Identify which cell holds the provided text, then report its [x, y] central coordinate. 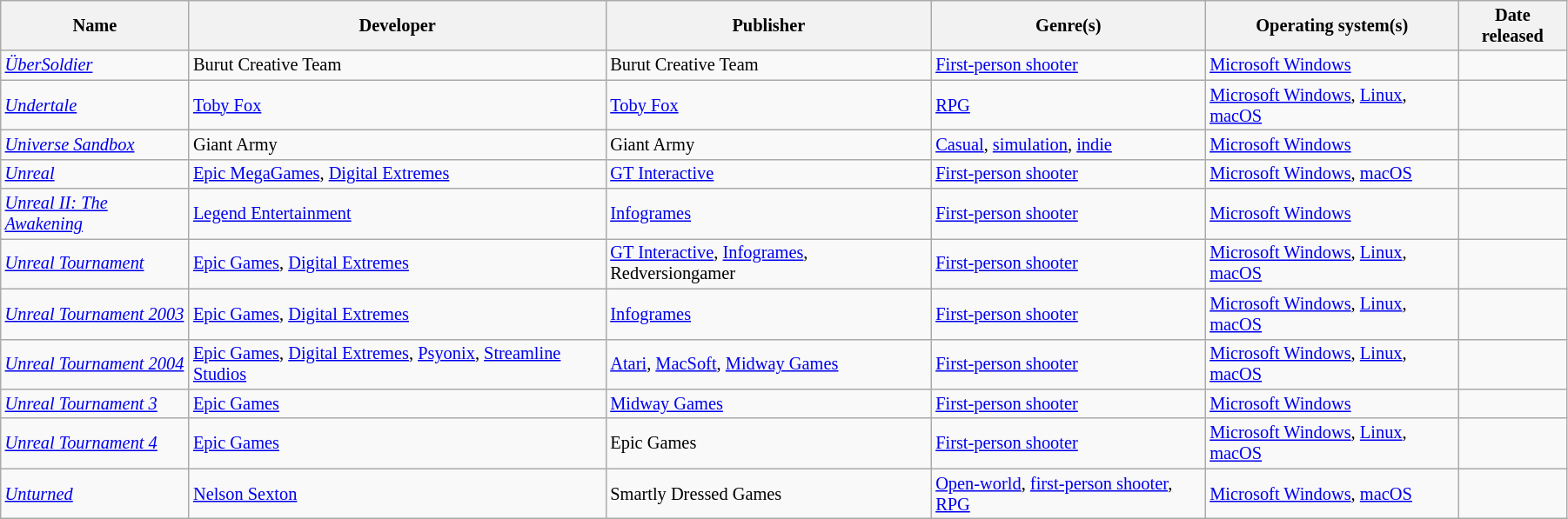
Name [95, 25]
Developer [397, 25]
Publisher [768, 25]
Atari, MacSoft, Midway Games [768, 364]
Midway Games [768, 403]
Unreal II: The Awakening [95, 214]
Legend Entertainment [397, 214]
Epic MegaGames, Digital Extremes [397, 174]
Genre(s) [1069, 25]
Smartly Dressed Games [768, 494]
Unreal [95, 174]
Unreal Tournament [95, 263]
Epic Games, Digital Extremes, Psyonix, Streamline Studios [397, 364]
Unreal Tournament 3 [95, 403]
Open-world, first-person shooter, RPG [1069, 494]
Undertale [95, 105]
Universe Sandbox [95, 144]
Unreal Tournament 2004 [95, 364]
Nelson Sexton [397, 494]
Unreal Tournament 4 [95, 443]
Date released [1512, 25]
Operating system(s) [1331, 25]
Unturned [95, 494]
GT Interactive, Infogrames, Redversiongamer [768, 263]
RPG [1069, 105]
Unreal Tournament 2003 [95, 314]
GT Interactive [768, 174]
Casual, simulation, indie [1069, 144]
ÜberSoldier [95, 65]
